Capture the cell that displays the provided text and extract its (x, y) central coordinate. 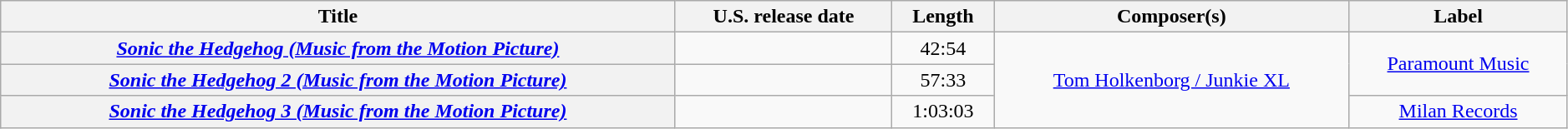
Tom Holkenborg / Junkie XL (1171, 80)
1:03:03 (943, 112)
42:54 (943, 48)
U.S. release date (784, 17)
Label (1459, 17)
57:33 (943, 80)
Sonic the Hedgehog 3 (Music from the Motion Picture) (337, 112)
Length (943, 17)
Sonic the Hedgehog 2 (Music from the Motion Picture) (337, 80)
Composer(s) (1171, 17)
Title (337, 17)
Milan Records (1459, 112)
Paramount Music (1459, 64)
Sonic the Hedgehog (Music from the Motion Picture) (337, 48)
